Detect which cell encompasses the target text, then output its [X, Y] center coordinate. 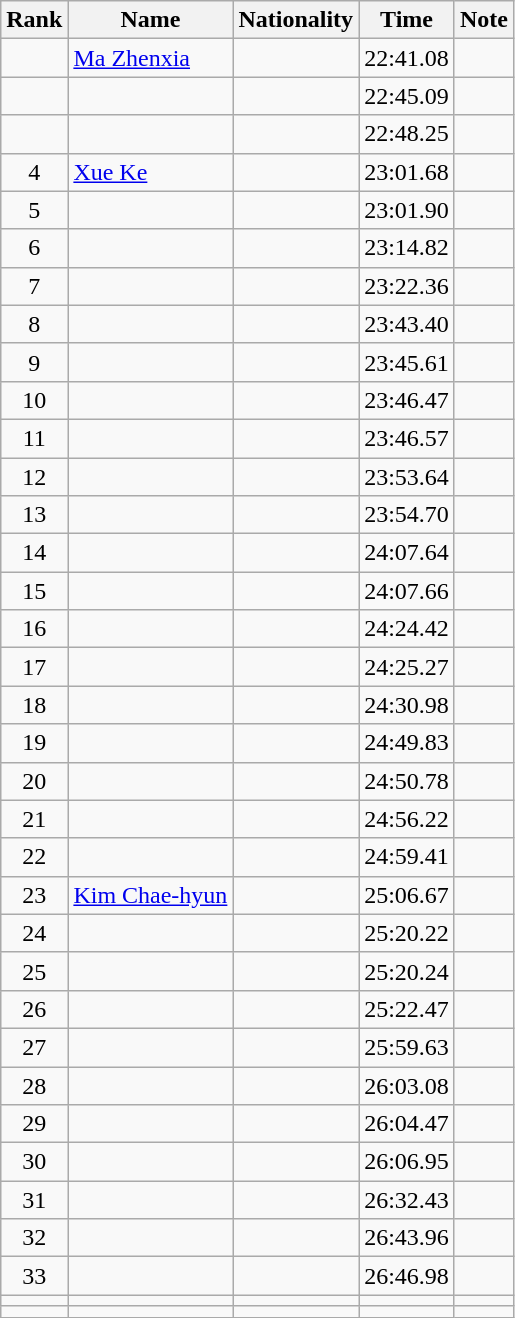
33 [34, 1276]
17 [34, 667]
25 [34, 971]
22:48.25 [407, 134]
23:43.40 [407, 324]
8 [34, 324]
29 [34, 1124]
23:53.64 [407, 477]
16 [34, 629]
24:24.42 [407, 629]
24:30.98 [407, 705]
24:25.27 [407, 667]
25:06.67 [407, 895]
4 [34, 172]
7 [34, 286]
27 [34, 1047]
25:22.47 [407, 1009]
6 [34, 248]
22:41.08 [407, 58]
26:04.47 [407, 1124]
30 [34, 1162]
24:07.64 [407, 553]
Time [407, 20]
24:56.22 [407, 819]
23:01.90 [407, 210]
23:46.47 [407, 400]
26:46.98 [407, 1276]
24:50.78 [407, 781]
20 [34, 781]
Note [484, 20]
Xue Ke [150, 172]
25:20.22 [407, 933]
14 [34, 553]
26:32.43 [407, 1200]
31 [34, 1200]
Nationality [296, 20]
15 [34, 591]
12 [34, 477]
Kim Chae-hyun [150, 895]
23:45.61 [407, 362]
24:59.41 [407, 857]
26:43.96 [407, 1238]
26:06.95 [407, 1162]
19 [34, 743]
22 [34, 857]
13 [34, 515]
28 [34, 1085]
5 [34, 210]
23:22.36 [407, 286]
10 [34, 400]
23:01.68 [407, 172]
32 [34, 1238]
Ma Zhenxia [150, 58]
23 [34, 895]
26 [34, 1009]
24:49.83 [407, 743]
9 [34, 362]
23:14.82 [407, 248]
26:03.08 [407, 1085]
Rank [34, 20]
11 [34, 438]
24 [34, 933]
25:20.24 [407, 971]
21 [34, 819]
22:45.09 [407, 96]
23:46.57 [407, 438]
24:07.66 [407, 591]
25:59.63 [407, 1047]
23:54.70 [407, 515]
18 [34, 705]
Name [150, 20]
